Return (x, y) of the center of cell containing provided text 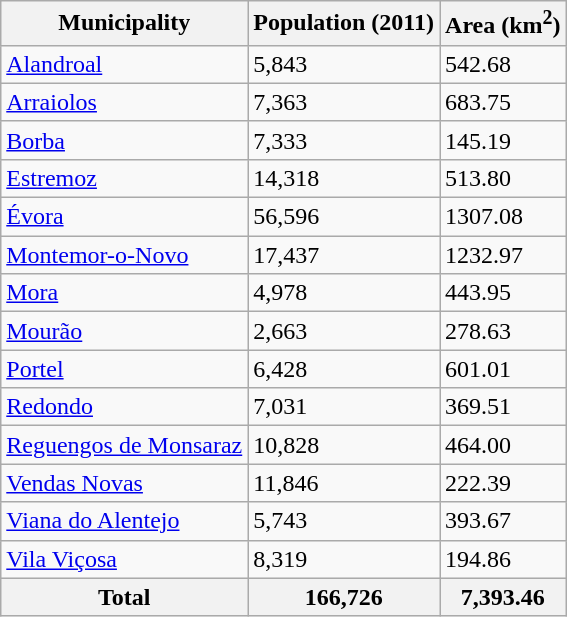
Area (km2) (504, 24)
8,319 (344, 559)
Mora (124, 293)
Mourão (124, 331)
166,726 (344, 597)
393.67 (504, 521)
Arraiolos (124, 102)
222.39 (504, 483)
Vila Viçosa (124, 559)
1307.08 (504, 217)
513.80 (504, 178)
369.51 (504, 407)
464.00 (504, 445)
443.95 (504, 293)
Portel (124, 369)
145.19 (504, 140)
14,318 (344, 178)
17,437 (344, 255)
Évora (124, 217)
Alandroal (124, 64)
542.68 (504, 64)
11,846 (344, 483)
5,843 (344, 64)
10,828 (344, 445)
Reguengos de Monsaraz (124, 445)
Viana do Alentejo (124, 521)
Montemor-o-Novo (124, 255)
2,663 (344, 331)
7,031 (344, 407)
Population (2011) (344, 24)
194.86 (504, 559)
1232.97 (504, 255)
7,393.46 (504, 597)
6,428 (344, 369)
56,596 (344, 217)
278.63 (504, 331)
Borba (124, 140)
Estremoz (124, 178)
Vendas Novas (124, 483)
5,743 (344, 521)
4,978 (344, 293)
7,333 (344, 140)
Municipality (124, 24)
683.75 (504, 102)
7,363 (344, 102)
Redondo (124, 407)
601.01 (504, 369)
Total (124, 597)
